Output the [x, y] coordinate of the center of the cell containing the given text.  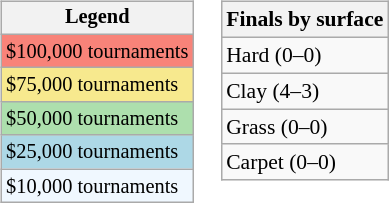
$25,000 tournaments [97, 152]
$100,000 tournaments [97, 51]
Finals by surface [304, 20]
Legend [97, 18]
$10,000 tournaments [97, 186]
Grass (0–0) [304, 127]
$75,000 tournaments [97, 85]
Carpet (0–0) [304, 162]
Clay (4–3) [304, 91]
$50,000 tournaments [97, 119]
Hard (0–0) [304, 55]
